Pinpoint the cell where the given text exists, returning its (X, Y) midpoint coordinate. 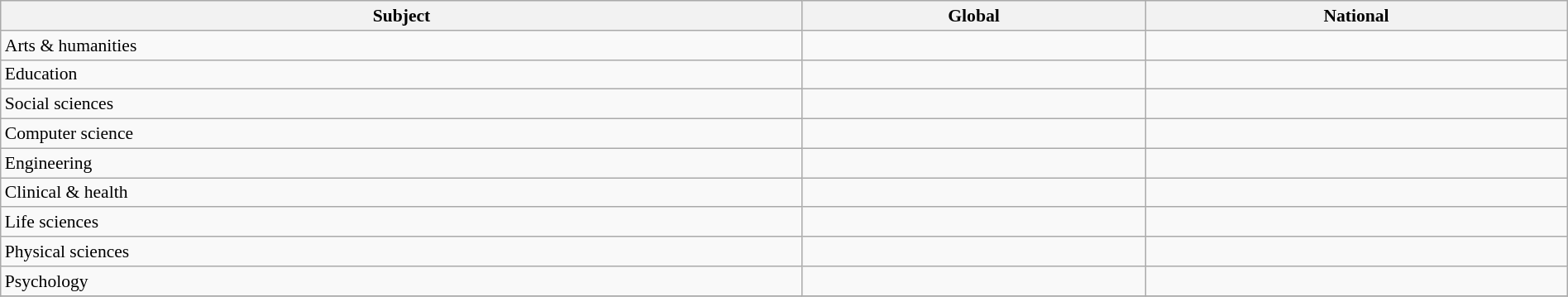
Psychology (402, 281)
Physical sciences (402, 251)
Arts & humanities (402, 46)
Clinical & health (402, 193)
Subject (402, 16)
Education (402, 74)
Life sciences (402, 223)
Social sciences (402, 104)
National (1356, 16)
Computer science (402, 134)
Engineering (402, 163)
Global (973, 16)
